Output the [X, Y] coordinate of the center of the cell containing the given text.  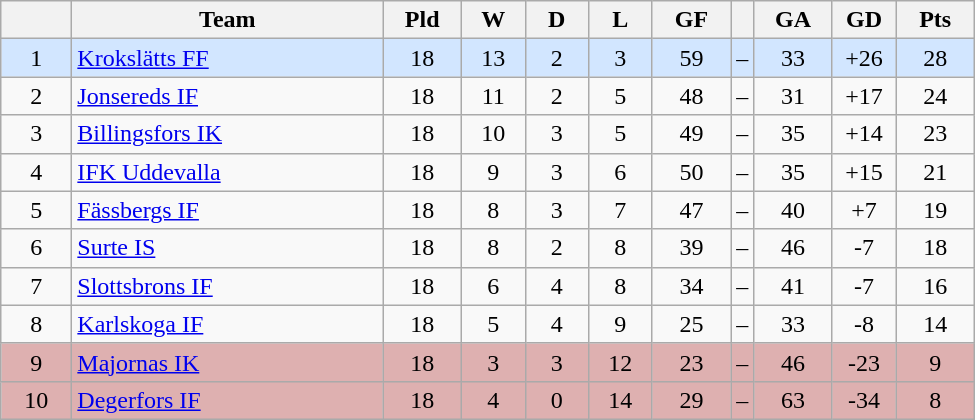
+15 [864, 172]
+26 [864, 58]
0 [557, 400]
-23 [864, 362]
Fässbergs IF [228, 210]
Jonsereds IF [228, 96]
L [621, 20]
Karlskoga IF [228, 324]
GA [794, 20]
+14 [864, 134]
Krokslätts FF [228, 58]
Surte IS [228, 248]
25 [692, 324]
Slottsbrons IF [228, 286]
21 [936, 172]
49 [692, 134]
+17 [864, 96]
34 [692, 286]
47 [692, 210]
-8 [864, 324]
D [557, 20]
41 [794, 286]
GD [864, 20]
48 [692, 96]
Degerfors IF [228, 400]
19 [936, 210]
11 [493, 96]
16 [936, 286]
39 [692, 248]
-34 [864, 400]
1 [36, 58]
Pld [422, 20]
W [493, 20]
29 [692, 400]
Majornas IK [228, 362]
12 [621, 362]
24 [936, 96]
63 [794, 400]
Billingsfors IK [228, 134]
GF [692, 20]
50 [692, 172]
Team [228, 20]
+7 [864, 210]
40 [794, 210]
59 [692, 58]
28 [936, 58]
IFK Uddevalla [228, 172]
13 [493, 58]
Pts [936, 20]
31 [794, 96]
